Search for the cell housing the specified text and yield its [X, Y] center coordinate. 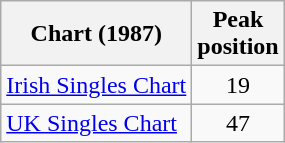
Chart (1987) [96, 34]
19 [238, 85]
UK Singles Chart [96, 123]
Peakposition [238, 34]
47 [238, 123]
Irish Singles Chart [96, 85]
